Scan for the cell matching the given text and deliver its (x, y) coordinate at center. 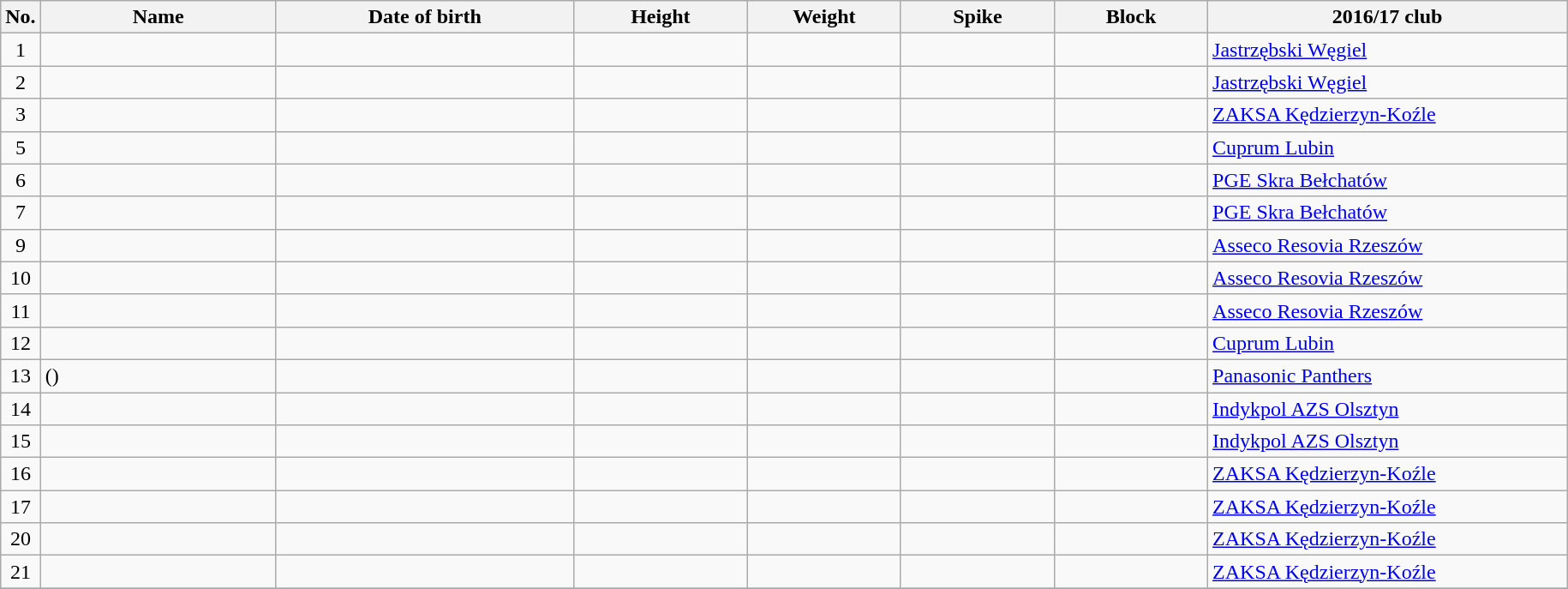
2 (21, 82)
12 (21, 343)
1 (21, 50)
Block (1131, 17)
2016/17 club (1388, 17)
15 (21, 442)
9 (21, 245)
5 (21, 147)
Name (158, 17)
No. (21, 17)
14 (21, 409)
6 (21, 180)
13 (21, 376)
10 (21, 278)
Panasonic Panthers (1388, 376)
20 (21, 539)
11 (21, 310)
Spike (977, 17)
16 (21, 474)
21 (21, 572)
3 (21, 115)
Weight (824, 17)
Date of birth (425, 17)
Height (660, 17)
() (158, 376)
7 (21, 213)
17 (21, 507)
